Extract the (X, Y) coordinate from the center of the cell holding the provided text.  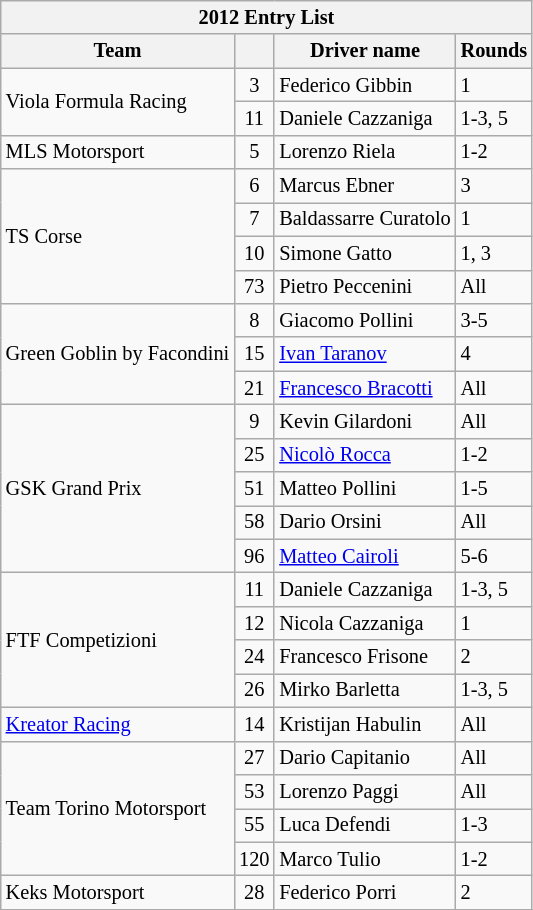
5 (254, 152)
Dario Orsini (364, 522)
Rounds (494, 51)
Nicola Cazzaniga (364, 623)
24 (254, 657)
Mirko Barletta (364, 690)
4 (494, 354)
Lorenzo Riela (364, 152)
58 (254, 522)
15 (254, 354)
55 (254, 825)
Keks Motorsport (118, 892)
Kristijan Habulin (364, 724)
14 (254, 724)
Matteo Pollini (364, 489)
96 (254, 556)
7 (254, 219)
1, 3 (494, 253)
Lorenzo Paggi (364, 791)
TS Corse (118, 236)
9 (254, 421)
1-3 (494, 825)
Viola Formula Racing (118, 102)
Francesco Frisone (364, 657)
6 (254, 186)
Simone Gatto (364, 253)
Federico Porri (364, 892)
21 (254, 388)
MLS Motorsport (118, 152)
Luca Defendi (364, 825)
27 (254, 758)
Francesco Bracotti (364, 388)
Giacomo Pollini (364, 320)
Nicolò Rocca (364, 455)
Kevin Gilardoni (364, 421)
12 (254, 623)
Ivan Taranov (364, 354)
3-5 (494, 320)
Dario Capitanio (364, 758)
25 (254, 455)
Team (118, 51)
120 (254, 859)
51 (254, 489)
Federico Gibbin (364, 85)
28 (254, 892)
GSK Grand Prix (118, 488)
26 (254, 690)
Marco Tulio (364, 859)
Matteo Cairoli (364, 556)
Baldassarre Curatolo (364, 219)
8 (254, 320)
Green Goblin by Facondini (118, 354)
10 (254, 253)
Pietro Peccenini (364, 287)
Marcus Ebner (364, 186)
73 (254, 287)
Kreator Racing (118, 724)
Driver name (364, 51)
1-5 (494, 489)
53 (254, 791)
FTF Competizioni (118, 640)
2012 Entry List (266, 17)
5-6 (494, 556)
Team Torino Motorsport (118, 808)
